Capture the cell that displays the provided text and extract its (X, Y) central coordinate. 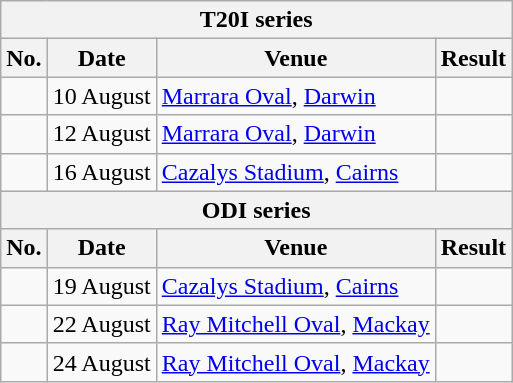
10 August (102, 96)
19 August (102, 286)
16 August (102, 172)
24 August (102, 362)
ODI series (256, 210)
T20I series (256, 20)
22 August (102, 324)
12 August (102, 134)
